Output the (X, Y) coordinate of the center of the cell containing the given text.  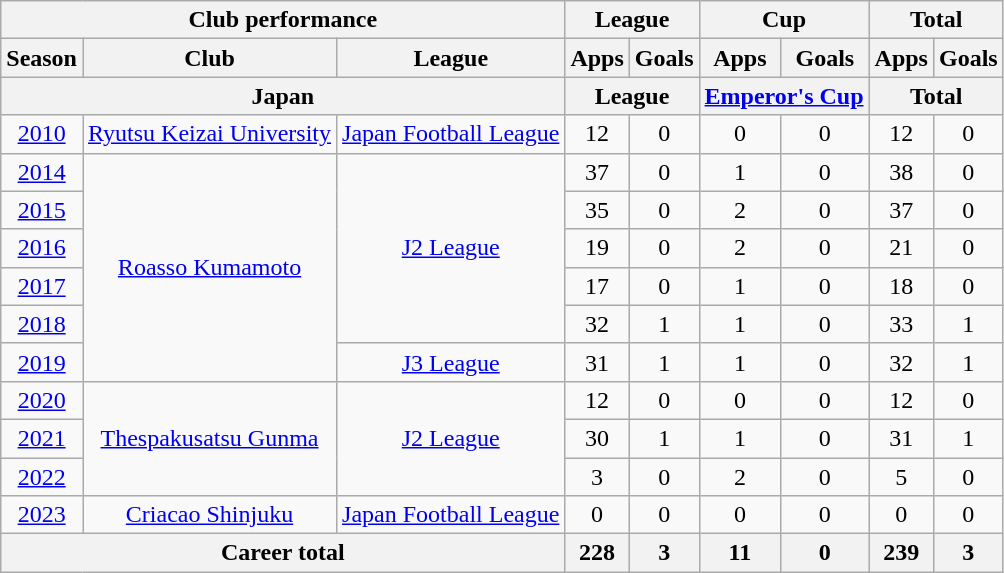
Emperor's Cup (784, 96)
2020 (42, 400)
Criacao Shinjuku (209, 515)
2010 (42, 134)
Season (42, 58)
J3 League (451, 362)
2014 (42, 172)
Japan (283, 96)
2016 (42, 248)
Roasso Kumamoto (209, 267)
2023 (42, 515)
2021 (42, 438)
5 (901, 477)
11 (740, 553)
228 (597, 553)
19 (597, 248)
35 (597, 210)
2017 (42, 286)
18 (901, 286)
2018 (42, 324)
17 (597, 286)
Ryutsu Keizai University (209, 134)
Cup (784, 20)
21 (901, 248)
Career total (283, 553)
Thespakusatsu Gunma (209, 438)
239 (901, 553)
30 (597, 438)
Club performance (283, 20)
Club (209, 58)
38 (901, 172)
33 (901, 324)
2015 (42, 210)
2019 (42, 362)
2022 (42, 477)
